Output the (x, y) coordinate of the center of the cell containing the given text.  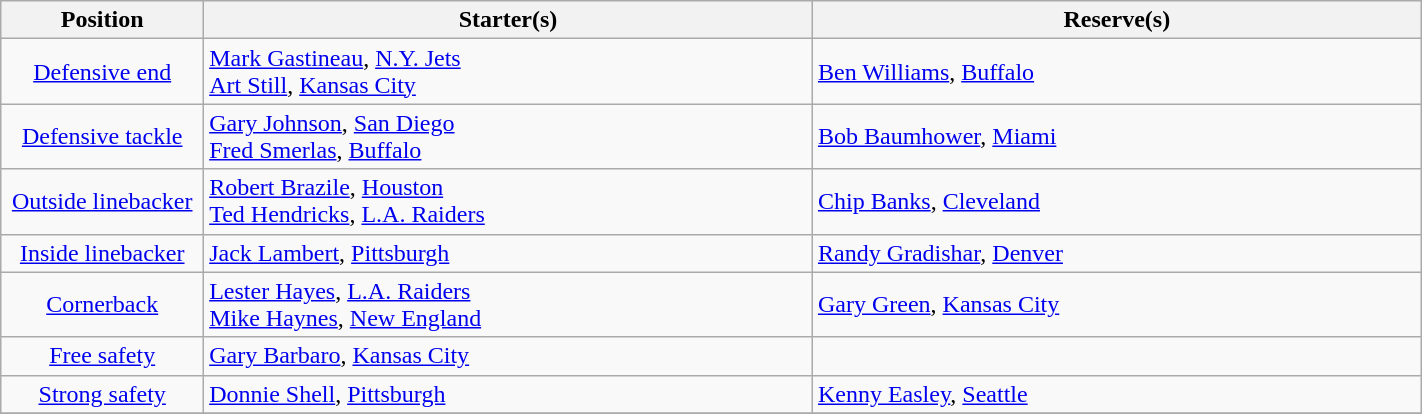
Bob Baumhower, Miami (1116, 136)
Starter(s) (508, 20)
Inside linebacker (102, 253)
Gary Barbaro, Kansas City (508, 356)
Mark Gastineau, N.Y. Jets Art Still, Kansas City (508, 72)
Lester Hayes, L.A. Raiders Mike Haynes, New England (508, 304)
Chip Banks, Cleveland (1116, 202)
Defensive tackle (102, 136)
Gary Johnson, San Diego Fred Smerlas, Buffalo (508, 136)
Strong safety (102, 394)
Free safety (102, 356)
Kenny Easley, Seattle (1116, 394)
Robert Brazile, Houston Ted Hendricks, L.A. Raiders (508, 202)
Randy Gradishar, Denver (1116, 253)
Ben Williams, Buffalo (1116, 72)
Cornerback (102, 304)
Outside linebacker (102, 202)
Donnie Shell, Pittsburgh (508, 394)
Position (102, 20)
Gary Green, Kansas City (1116, 304)
Jack Lambert, Pittsburgh (508, 253)
Defensive end (102, 72)
Reserve(s) (1116, 20)
